Locate the cell with the specified text and output its (X, Y) center coordinate. 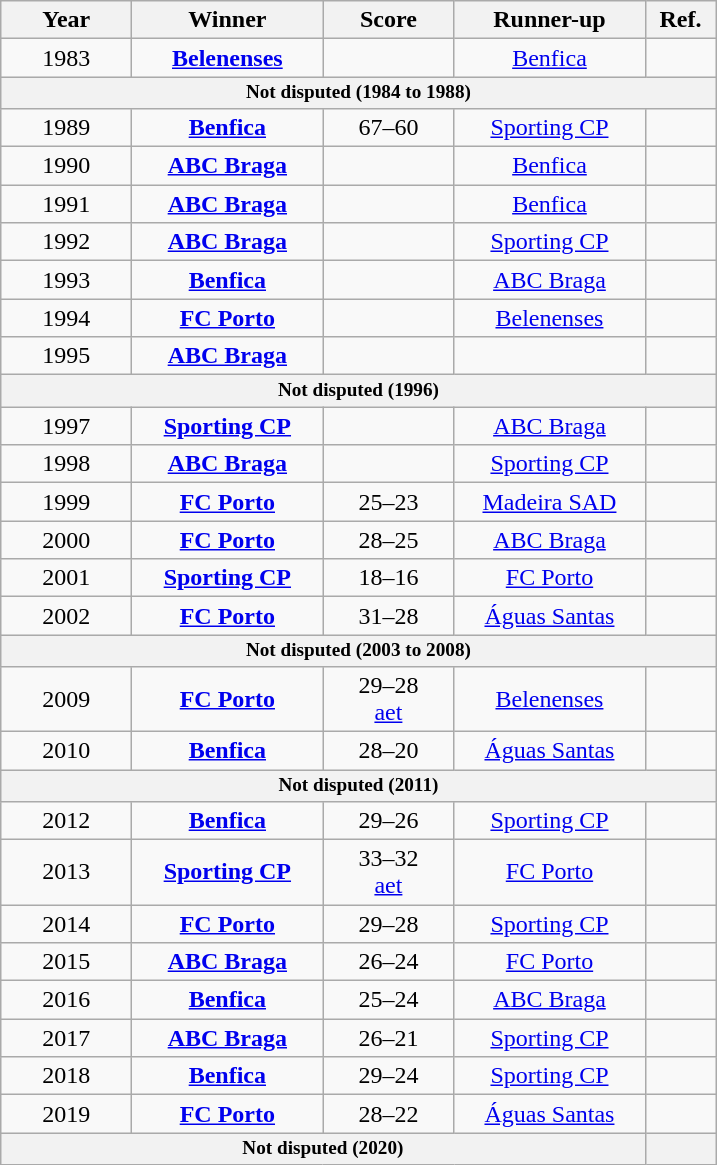
1998 (66, 464)
2018 (66, 1076)
Not disputed (2011) (358, 786)
2009 (66, 700)
26–21 (388, 1038)
2017 (66, 1038)
1993 (66, 280)
1994 (66, 318)
33–32aet (388, 872)
29–28 (388, 923)
1990 (66, 166)
Winner (228, 20)
2016 (66, 1000)
2002 (66, 616)
25–23 (388, 502)
2000 (66, 540)
2010 (66, 751)
1997 (66, 426)
29–28aet (388, 700)
Runner-up (550, 20)
25–24 (388, 1000)
26–24 (388, 962)
28–25 (388, 540)
2019 (66, 1114)
29–26 (388, 820)
2012 (66, 820)
28–20 (388, 751)
Score (388, 20)
2015 (66, 962)
Madeira SAD (550, 502)
1999 (66, 502)
Not disputed (1996) (358, 391)
Year (66, 20)
1992 (66, 242)
1991 (66, 204)
2001 (66, 578)
1983 (66, 58)
18–16 (388, 578)
Not disputed (2020) (323, 1149)
2014 (66, 923)
Not disputed (1984 to 1988) (358, 93)
1995 (66, 356)
67–60 (388, 128)
2013 (66, 872)
1989 (66, 128)
28–22 (388, 1114)
Ref. (680, 20)
29–24 (388, 1076)
31–28 (388, 616)
Not disputed (2003 to 2008) (358, 651)
